Return the (x, y) coordinate for the center point of the cell that contains the specified text.  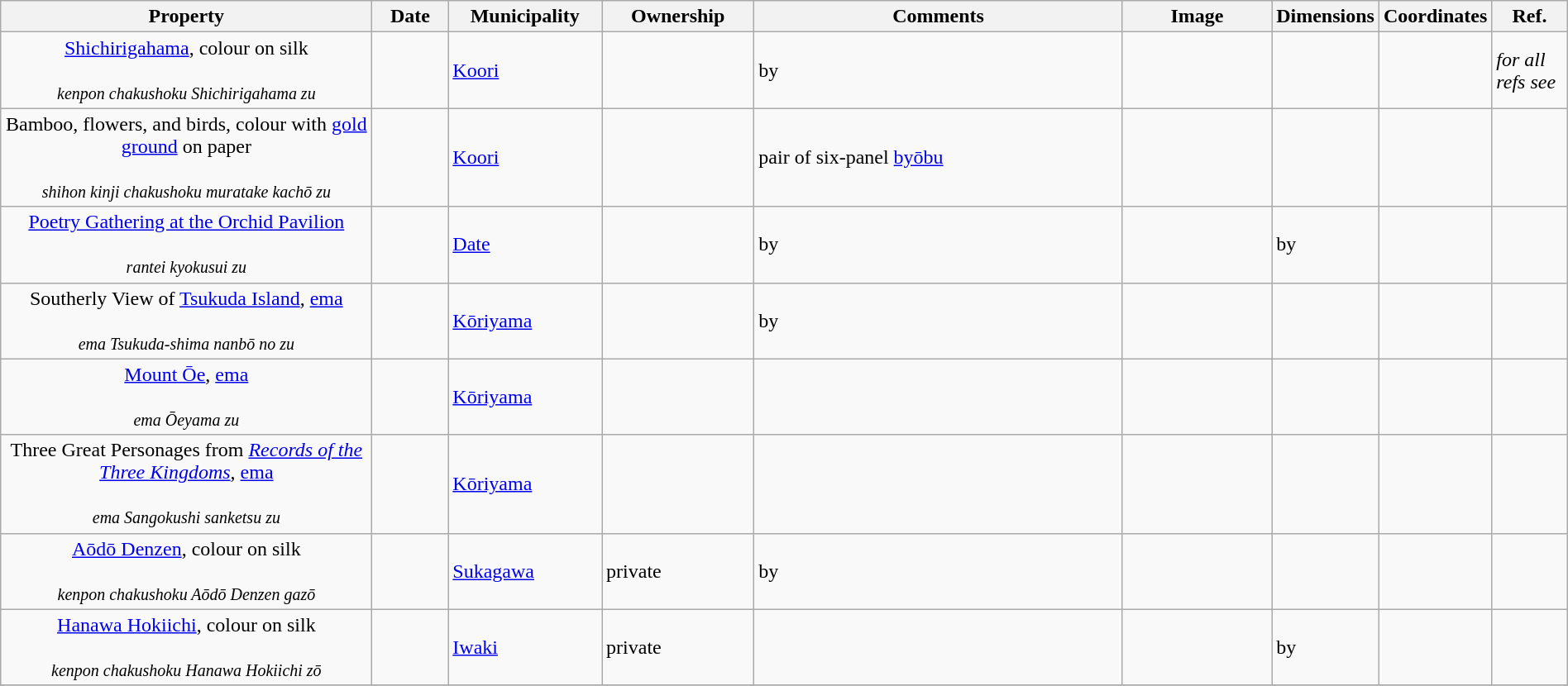
Three Great Personages from Records of the Three Kingdoms, emaema Sangokushi sanketsu zu (187, 484)
Aōdō Denzen, colour on silkkenpon chakushoku Aōdō Denzen gazō (187, 571)
Poetry Gathering at the Orchid Pavilionrantei kyokusui zu (187, 245)
Ownership (678, 17)
pair of six-panel byōbu (939, 157)
Municipality (525, 17)
Mount Ōe, emaema Ōeyama zu (187, 397)
Coordinates (1435, 17)
Iwaki (525, 647)
Comments (939, 17)
Bamboo, flowers, and birds, colour with gold ground on papershihon kinji chakushoku muratake kachō zu (187, 157)
Dimensions (1326, 17)
Image (1197, 17)
Southerly View of Tsukuda Island, emaema Tsukuda-shima nanbō no zu (187, 321)
Sukagawa (525, 571)
Property (187, 17)
Hanawa Hokiichi, colour on silkkenpon chakushoku Hanawa Hokiichi zō (187, 647)
Ref. (1530, 17)
Shichirigahama, colour on silkkenpon chakushoku Shichirigahama zu (187, 70)
for all refs see (1530, 70)
